Output the (X, Y) coordinate of the center of the cell containing the given text.  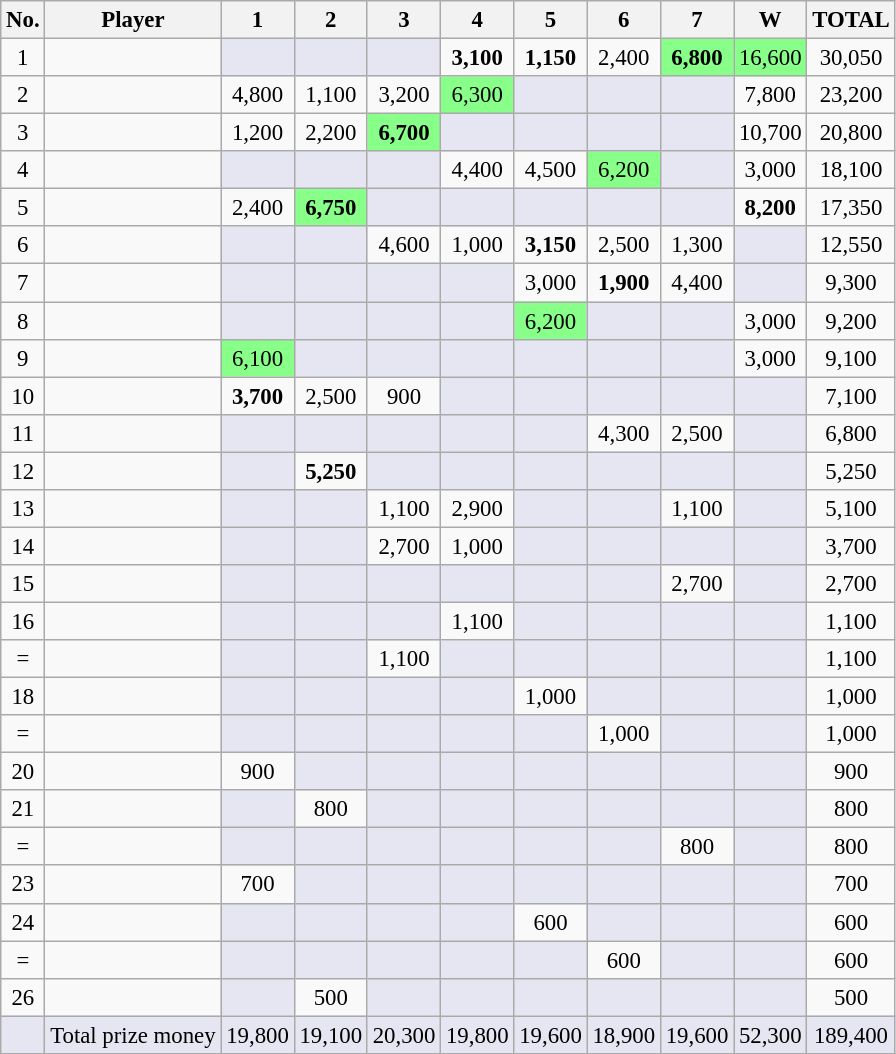
7,800 (770, 95)
19,100 (330, 1035)
5,100 (851, 509)
1,200 (258, 133)
14 (23, 546)
6,750 (330, 208)
1,150 (550, 58)
7,100 (851, 396)
18 (23, 697)
18,100 (851, 170)
30,050 (851, 58)
3,200 (404, 95)
6,300 (478, 95)
4,600 (404, 245)
21 (23, 809)
13 (23, 509)
189,400 (851, 1035)
2,200 (330, 133)
Total prize money (133, 1035)
52,300 (770, 1035)
W (770, 20)
15 (23, 584)
11 (23, 433)
10 (23, 396)
18,900 (624, 1035)
10,700 (770, 133)
4,300 (624, 433)
4,800 (258, 95)
12,550 (851, 245)
20,800 (851, 133)
9,100 (851, 358)
No. (23, 20)
8,200 (770, 208)
20,300 (404, 1035)
12 (23, 471)
9 (23, 358)
4,500 (550, 170)
TOTAL (851, 20)
16 (23, 621)
16,600 (770, 58)
23 (23, 885)
3,150 (550, 245)
9,300 (851, 283)
2,900 (478, 509)
1,900 (624, 283)
1,300 (696, 245)
17,350 (851, 208)
8 (23, 321)
24 (23, 922)
26 (23, 997)
Player (133, 20)
9,200 (851, 321)
20 (23, 772)
3,100 (478, 58)
6,100 (258, 358)
6,700 (404, 133)
23,200 (851, 95)
